Identify which cell holds the provided text, then report its (x, y) central coordinate. 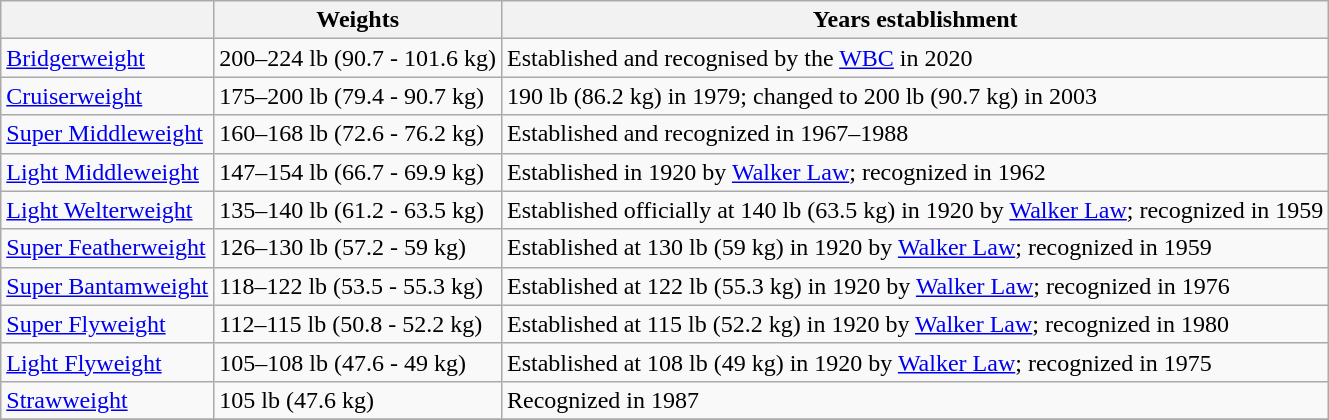
Established at 115 lb (52.2 kg) in 1920 by Walker Law; recognized in 1980 (914, 324)
Established at 108 lb (49 kg) in 1920 by Walker Law; recognized in 1975 (914, 362)
Super Bantamweight (108, 286)
118–122 lb (53.5 - 55.3 kg) (358, 286)
Light Flyweight (108, 362)
105–108 lb (47.6 - 49 kg) (358, 362)
Established at 130 lb (59 kg) in 1920 by Walker Law; recognized in 1959 (914, 248)
160–168 lb (72.6 - 76.2 kg) (358, 134)
190 lb (86.2 kg) in 1979; changed to 200 lb (90.7 kg) in 2003 (914, 96)
147–154 lb (66.7 - 69.9 kg) (358, 172)
Light Welterweight (108, 210)
135–140 lb (61.2 - 63.5 kg) (358, 210)
Established and recognised by the WBC in 2020 (914, 58)
105 lb (47.6 kg) (358, 400)
Light Middleweight (108, 172)
Established in 1920 by Walker Law; recognized in 1962 (914, 172)
Super Middleweight (108, 134)
Established officially at 140 lb (63.5 kg) in 1920 by Walker Law; recognized in 1959 (914, 210)
Cruiserweight (108, 96)
Super Featherweight (108, 248)
Recognized in 1987 (914, 400)
175–200 lb (79.4 - 90.7 kg) (358, 96)
Super Flyweight (108, 324)
Weights (358, 20)
Strawweight (108, 400)
126–130 lb (57.2 - 59 kg) (358, 248)
112–115 lb (50.8 - 52.2 kg) (358, 324)
Years establishment (914, 20)
200–224 lb (90.7 - 101.6 kg) (358, 58)
Established at 122 lb (55.3 kg) in 1920 by Walker Law; recognized in 1976 (914, 286)
Bridgerweight (108, 58)
Established and recognized in 1967–1988 (914, 134)
